Detect which cell encompasses the target text, then output its (X, Y) center coordinate. 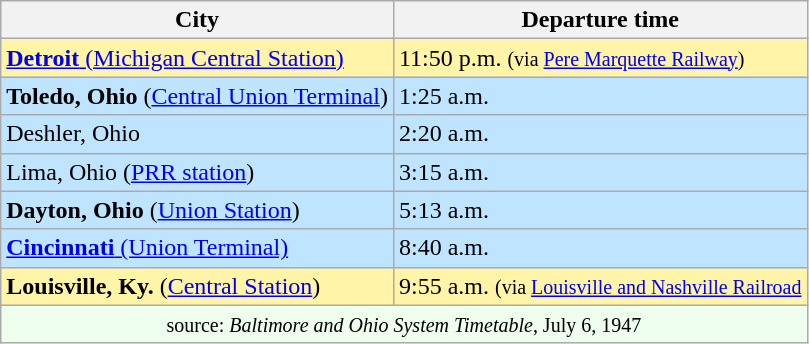
Cincinnati (Union Terminal) (198, 248)
source: Baltimore and Ohio System Timetable, July 6, 1947 (404, 324)
City (198, 20)
Departure time (600, 20)
Dayton, Ohio (Union Station) (198, 210)
9:55 a.m. (via Louisville and Nashville Railroad (600, 286)
Louisville, Ky. (Central Station) (198, 286)
5:13 a.m. (600, 210)
1:25 a.m. (600, 96)
Lima, Ohio (PRR station) (198, 172)
3:15 a.m. (600, 172)
Deshler, Ohio (198, 134)
2:20 a.m. (600, 134)
11:50 p.m. (via Pere Marquette Railway) (600, 58)
8:40 a.m. (600, 248)
Toledo, Ohio (Central Union Terminal) (198, 96)
Detroit (Michigan Central Station) (198, 58)
